Capture the cell that displays the provided text and extract its (x, y) central coordinate. 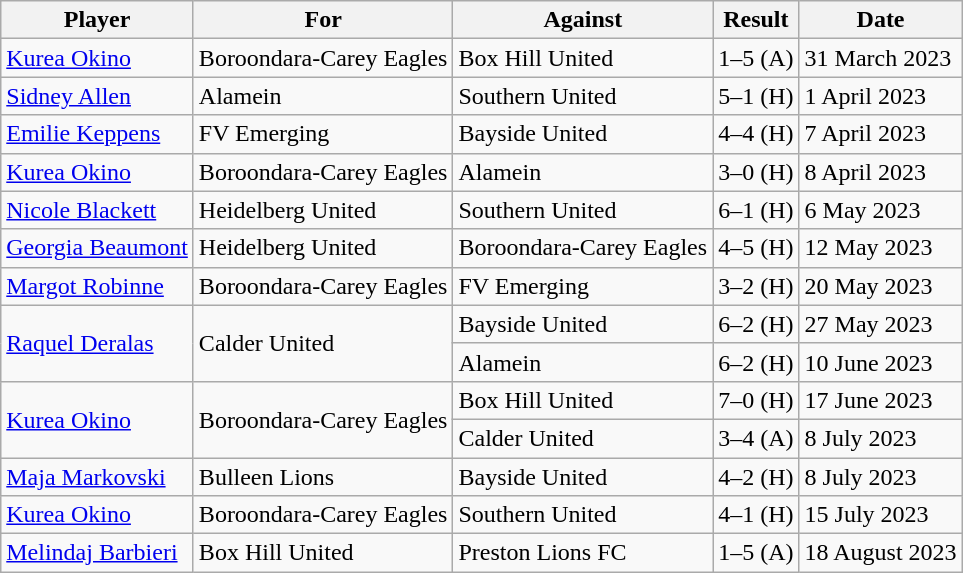
Maja Markovski (98, 477)
6–1 (H) (756, 210)
4–4 (H) (756, 134)
For (323, 20)
1 April 2023 (880, 96)
Date (880, 20)
Player (98, 20)
Margot Robinne (98, 286)
3–4 (A) (756, 438)
31 March 2023 (880, 58)
3–0 (H) (756, 172)
Against (583, 20)
18 August 2023 (880, 553)
3–2 (H) (756, 286)
4–1 (H) (756, 515)
Melindaj Barbieri (98, 553)
Raquel Deralas (98, 343)
4–2 (H) (756, 477)
Emilie Keppens (98, 134)
7 April 2023 (880, 134)
4–5 (H) (756, 248)
Nicole Blackett (98, 210)
6 May 2023 (880, 210)
Bulleen Lions (323, 477)
17 June 2023 (880, 400)
8 April 2023 (880, 172)
27 May 2023 (880, 324)
10 June 2023 (880, 362)
Georgia Beaumont (98, 248)
5–1 (H) (756, 96)
12 May 2023 (880, 248)
7–0 (H) (756, 400)
Sidney Allen (98, 96)
20 May 2023 (880, 286)
Result (756, 20)
Preston Lions FC (583, 553)
15 July 2023 (880, 515)
